Find where the given text appears and provide that cell's center as (X, Y) coordinate. 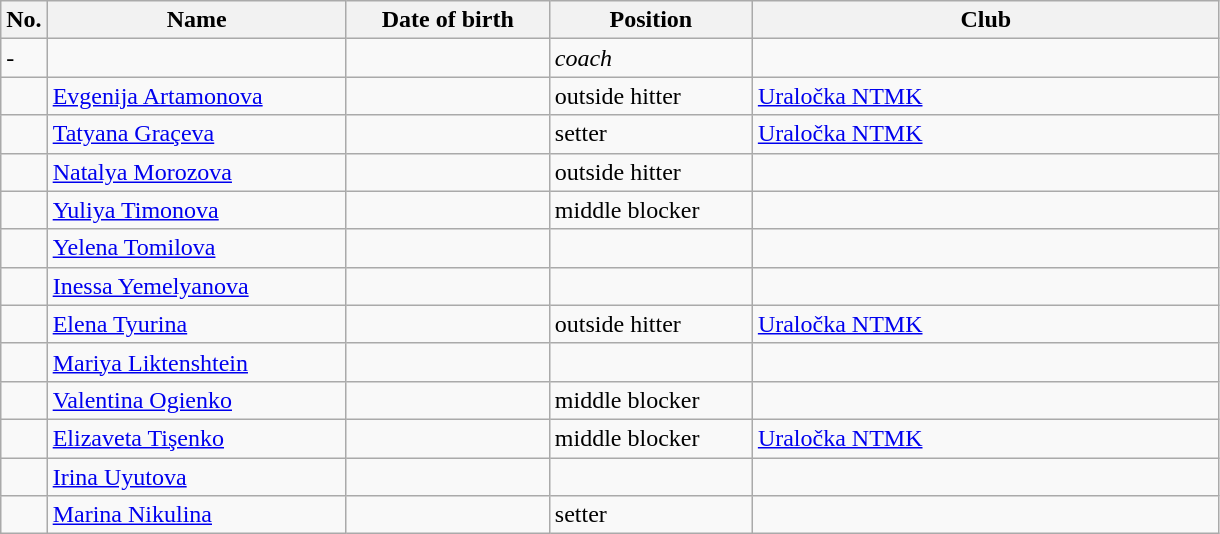
Marina Nikulina (196, 515)
Elena Tyurina (196, 324)
Yuliya Timonova (196, 210)
Club (986, 20)
Inessa Yemelyanova (196, 286)
Date of birth (448, 20)
Irina Uyutova (196, 477)
Tatyana Graçeva (196, 134)
Mariya Liktenshtein (196, 362)
Yelena Tomilova (196, 248)
Position (650, 20)
- (24, 58)
coach (650, 58)
Elizaveta Tişenko (196, 438)
No. (24, 20)
Evgenija Artamonova (196, 96)
Name (196, 20)
Natalya Morozova (196, 172)
Valentina Ogienko (196, 400)
